Return the [x, y] coordinate for the center point of the cell that contains the specified text.  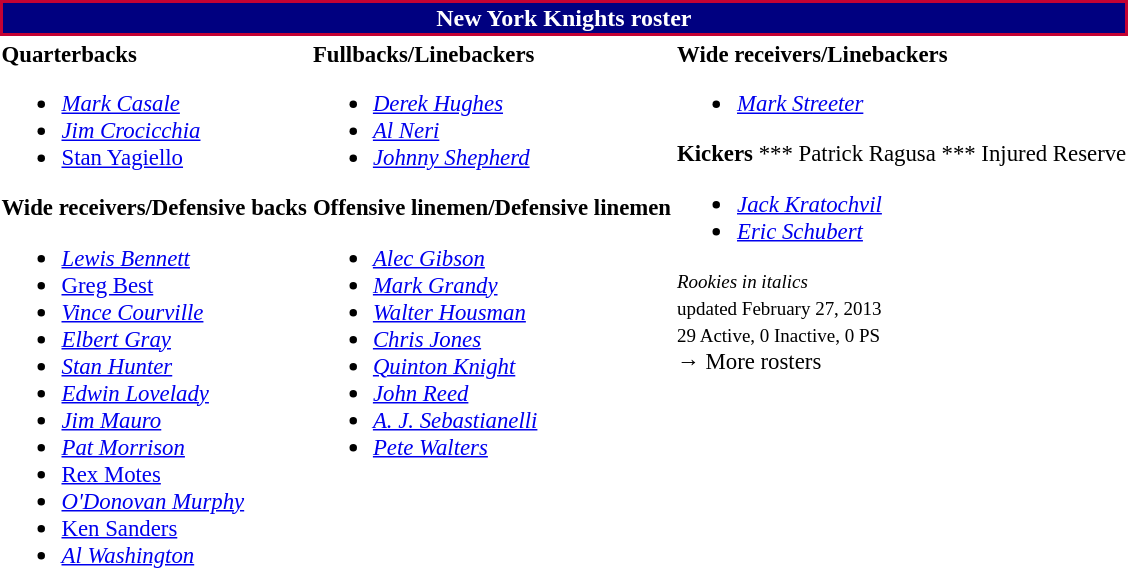
New York Knights roster [564, 18]
